Scan for the cell matching the given text and deliver its [x, y] coordinate at center. 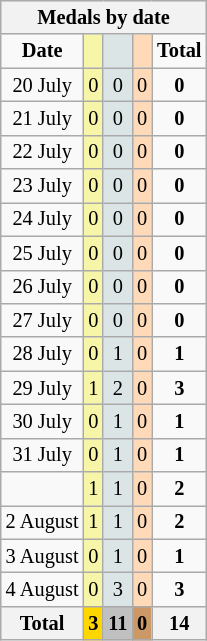
Medals by date [104, 17]
2 August [42, 522]
24 July [42, 219]
23 July [42, 186]
30 July [42, 421]
Date [42, 51]
21 July [42, 118]
25 July [42, 253]
26 July [42, 287]
14 [179, 623]
27 July [42, 320]
22 July [42, 152]
4 August [42, 589]
3 August [42, 556]
11 [118, 623]
29 July [42, 388]
31 July [42, 455]
20 July [42, 85]
28 July [42, 354]
